From the cell containing the given text, extract its center point as (x, y) coordinate. 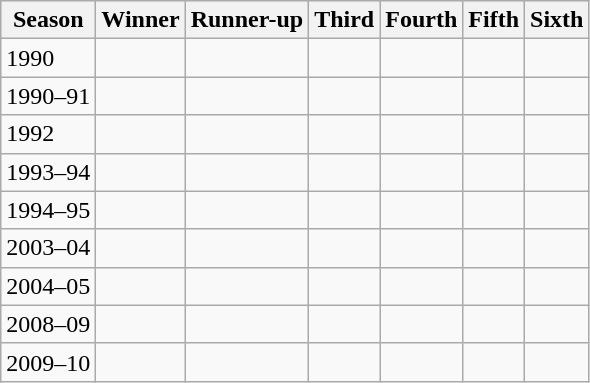
2009–10 (48, 362)
Sixth (557, 20)
Third (344, 20)
1992 (48, 134)
2004–05 (48, 286)
Runner-up (247, 20)
Season (48, 20)
1994–95 (48, 210)
1993–94 (48, 172)
Fifth (494, 20)
2003–04 (48, 248)
2008–09 (48, 324)
1990 (48, 58)
Winner (140, 20)
1990–91 (48, 96)
Fourth (422, 20)
